Locate the cell with the specified text and output its [x, y] center coordinate. 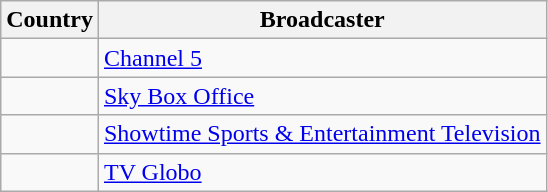
Country [50, 20]
Sky Box Office [322, 96]
Showtime Sports & Entertainment Television [322, 134]
Broadcaster [322, 20]
Channel 5 [322, 58]
TV Globo [322, 172]
